Pinpoint the cell where the given text exists, returning its (x, y) midpoint coordinate. 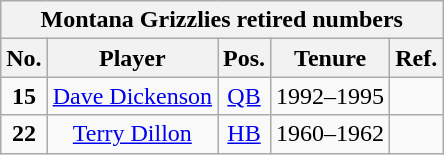
Player (132, 58)
15 (24, 96)
1992–1995 (330, 96)
Tenure (330, 58)
Dave Dickenson (132, 96)
QB (244, 96)
Pos. (244, 58)
Ref. (416, 58)
Terry Dillon (132, 134)
22 (24, 134)
Montana Grizzlies retired numbers (222, 20)
1960–1962 (330, 134)
HB (244, 134)
No. (24, 58)
